Determine the [x, y] coordinate at the center of the cell enclosing the given text.  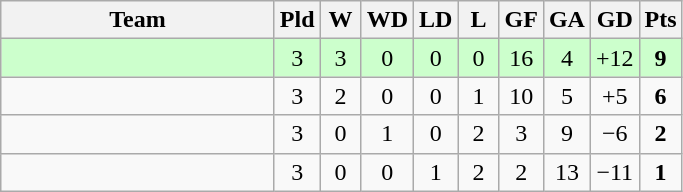
W [340, 20]
GD [614, 20]
WD [387, 20]
4 [566, 58]
−6 [614, 134]
10 [521, 96]
L [478, 20]
Pts [660, 20]
+12 [614, 58]
Team [138, 20]
16 [521, 58]
−11 [614, 172]
Pld [297, 20]
GA [566, 20]
+5 [614, 96]
LD [436, 20]
6 [660, 96]
13 [566, 172]
GF [521, 20]
5 [566, 96]
